Extract the (x, y) coordinate from the center of the cell holding the provided text.  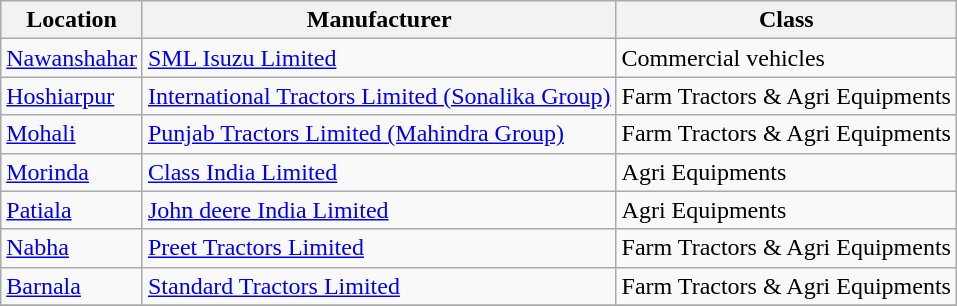
Nabha (72, 248)
Class (786, 20)
Patiala (72, 210)
John deere India Limited (379, 210)
Preet Tractors Limited (379, 248)
SML Isuzu Limited (379, 58)
Mohali (72, 134)
Hoshiarpur (72, 96)
Location (72, 20)
International Tractors Limited (Sonalika Group) (379, 96)
Commercial vehicles (786, 58)
Nawanshahar (72, 58)
Standard Tractors Limited (379, 286)
Barnala (72, 286)
Class India Limited (379, 172)
Punjab Tractors Limited (Mahindra Group) (379, 134)
Morinda (72, 172)
Manufacturer (379, 20)
